Identify which cell holds the provided text, then report its [X, Y] central coordinate. 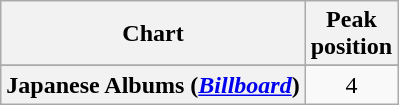
4 [351, 85]
Peakposition [351, 34]
Japanese Albums (Billboard) [153, 85]
Chart [153, 34]
